Return the [x, y] coordinate for the center point of the cell that contains the specified text.  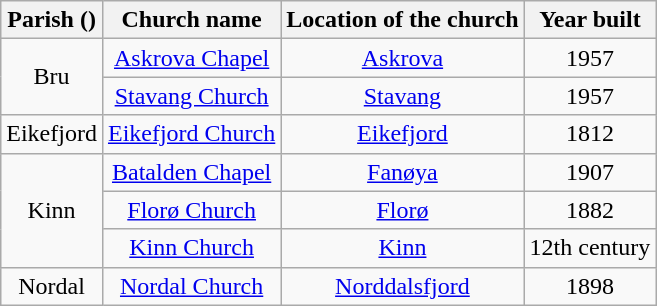
1898 [590, 286]
Eikefjord Church [191, 134]
Stavang [402, 96]
Fanøya [402, 172]
Askrova [402, 58]
Parish () [52, 20]
12th century [590, 248]
Year built [590, 20]
Kinn Church [191, 248]
Location of the church [402, 20]
Bru [52, 77]
Church name [191, 20]
Batalden Chapel [191, 172]
Stavang Church [191, 96]
Nordal [52, 286]
1882 [590, 210]
Norddalsfjord [402, 286]
1812 [590, 134]
Askrova Chapel [191, 58]
1907 [590, 172]
Florø [402, 210]
Florø Church [191, 210]
Nordal Church [191, 286]
